From the cell containing the given text, extract its center point as (X, Y) coordinate. 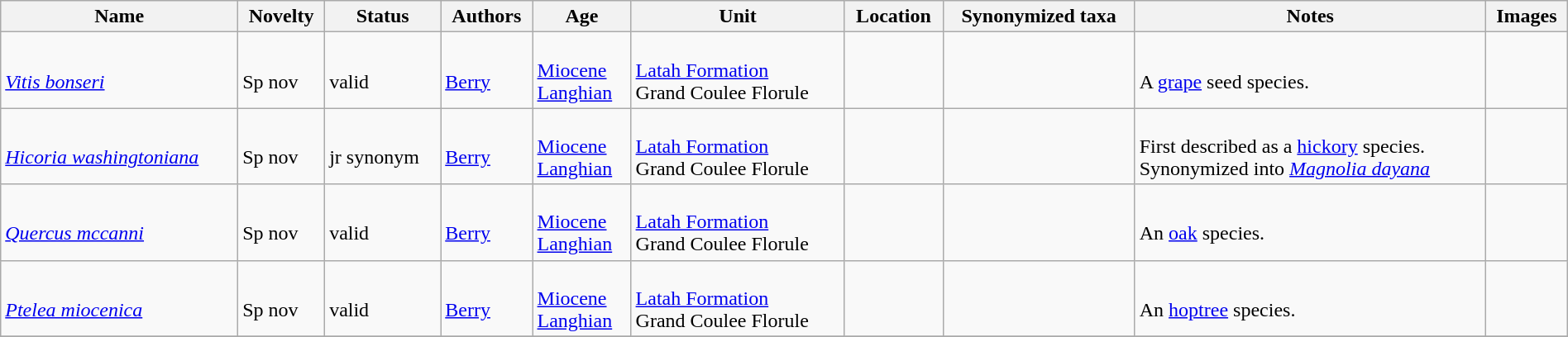
Images (1527, 17)
Location (893, 17)
Vitis bonseri (119, 70)
Authors (486, 17)
A grape seed species. (1310, 70)
Age (582, 17)
jr synonym (383, 146)
An oak species. (1310, 222)
Ptelea miocenica (119, 298)
Quercus mccanni (119, 222)
Hicoria washingtoniana (119, 146)
Unit (738, 17)
Notes (1310, 17)
An hoptree species. (1310, 298)
Novelty (281, 17)
Synonymized taxa (1039, 17)
First described as a hickory species. Synonymized into Magnolia dayana (1310, 146)
Status (383, 17)
Name (119, 17)
